Extract the [x, y] coordinate from the center of the cell holding the provided text.  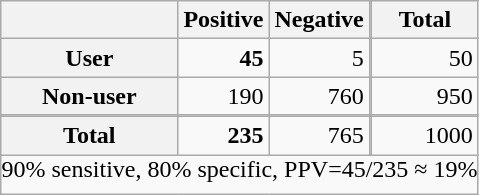
User [90, 58]
Non-user [90, 96]
235 [224, 135]
1000 [425, 135]
950 [425, 96]
765 [319, 135]
Negative [319, 20]
5 [319, 58]
90% sensitive, 80% specific, PPV=45/235 ≈ 19% [240, 174]
50 [425, 58]
190 [224, 96]
760 [319, 96]
Positive [224, 20]
45 [224, 58]
